Capture the cell that displays the provided text and extract its (x, y) central coordinate. 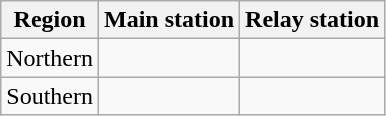
Main station (168, 20)
Relay station (312, 20)
Region (50, 20)
Southern (50, 96)
Northern (50, 58)
